Determine the [x, y] coordinate at the center of the cell enclosing the given text.  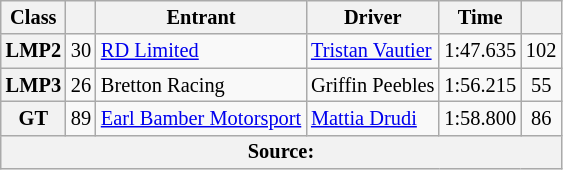
Entrant [201, 17]
Driver [372, 17]
Griffin Peebles [372, 85]
30 [81, 51]
Tristan Vautier [372, 51]
55 [541, 85]
102 [541, 51]
26 [81, 85]
1:47.635 [480, 51]
Earl Bamber Motorsport [201, 118]
1:58.800 [480, 118]
GT [34, 118]
Mattia Drudi [372, 118]
Bretton Racing [201, 85]
89 [81, 118]
1:56.215 [480, 85]
Class [34, 17]
RD Limited [201, 51]
LMP2 [34, 51]
LMP3 [34, 85]
Time [480, 17]
86 [541, 118]
Source: [282, 152]
